Capture the cell that displays the provided text and extract its [x, y] central coordinate. 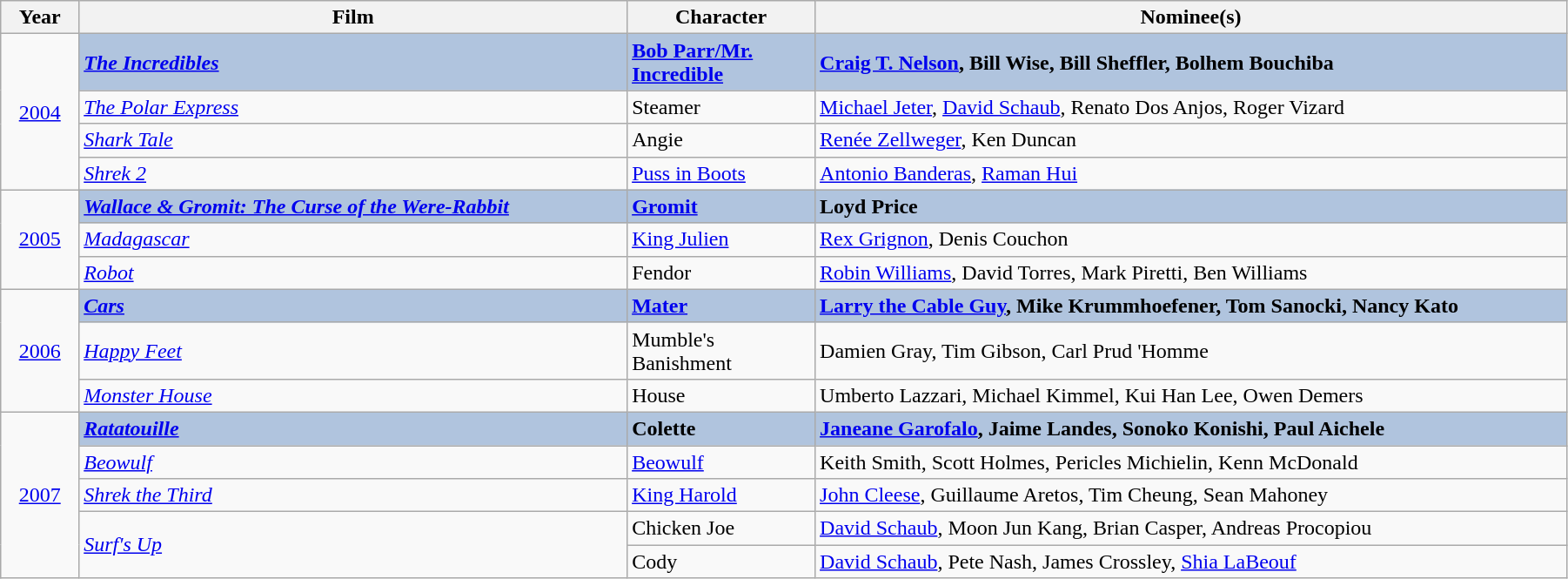
Madagascar [353, 239]
Steamer [721, 107]
David Schaub, Pete Nash, James Crossley, Shia LaBeouf [1191, 562]
Puss in Boots [721, 173]
Umberto Lazzari, Michael Kimmel, Kui Han Lee, Owen Demers [1191, 395]
Bob Parr/Mr. Incredible [721, 63]
David Schaub, Moon Jun Kang, Brian Casper, Andreas Procopiou [1191, 529]
Janeane Garofalo, Jaime Landes, Sonoko Konishi, Paul Aichele [1191, 428]
Mater [721, 306]
Colette [721, 428]
King Julien [721, 239]
Shrek 2 [353, 173]
2004 [40, 111]
Renée Zellweger, Ken Duncan [1191, 140]
2005 [40, 239]
Chicken Joe [721, 529]
Robot [353, 273]
Film [353, 17]
The Polar Express [353, 107]
Robin Williams, David Torres, Mark Piretti, Ben Williams [1191, 273]
Craig T. Nelson, Bill Wise, Bill Sheffler, Bolhem Bouchiba [1191, 63]
Character [721, 17]
Keith Smith, Scott Holmes, Pericles Michielin, Kenn McDonald [1191, 462]
Fendor [721, 273]
King Harold [721, 495]
Gromit [721, 206]
2007 [40, 495]
Wallace & Gromit: The Curse of the Were-Rabbit [353, 206]
Shrek the Third [353, 495]
House [721, 395]
Michael Jeter, David Schaub, Renato Dos Anjos, Roger Vizard [1191, 107]
Year [40, 17]
The Incredibles [353, 63]
Happy Feet [353, 350]
Rex Grignon, Denis Couchon [1191, 239]
Cars [353, 306]
2006 [40, 350]
Antonio Banderas, Raman Hui [1191, 173]
Mumble's Banishment [721, 350]
Shark Tale [353, 140]
Loyd Price [1191, 206]
Monster House [353, 395]
Larry the Cable Guy, Mike Krummhoefener, Tom Sanocki, Nancy Kato [1191, 306]
Nominee(s) [1191, 17]
John Cleese, Guillaume Aretos, Tim Cheung, Sean Mahoney [1191, 495]
Damien Gray, Tim Gibson, Carl Prud 'Homme [1191, 350]
Angie [721, 140]
Surf's Up [353, 545]
Ratatouille [353, 428]
Cody [721, 562]
